From the cell containing the given text, extract its center point as (X, Y) coordinate. 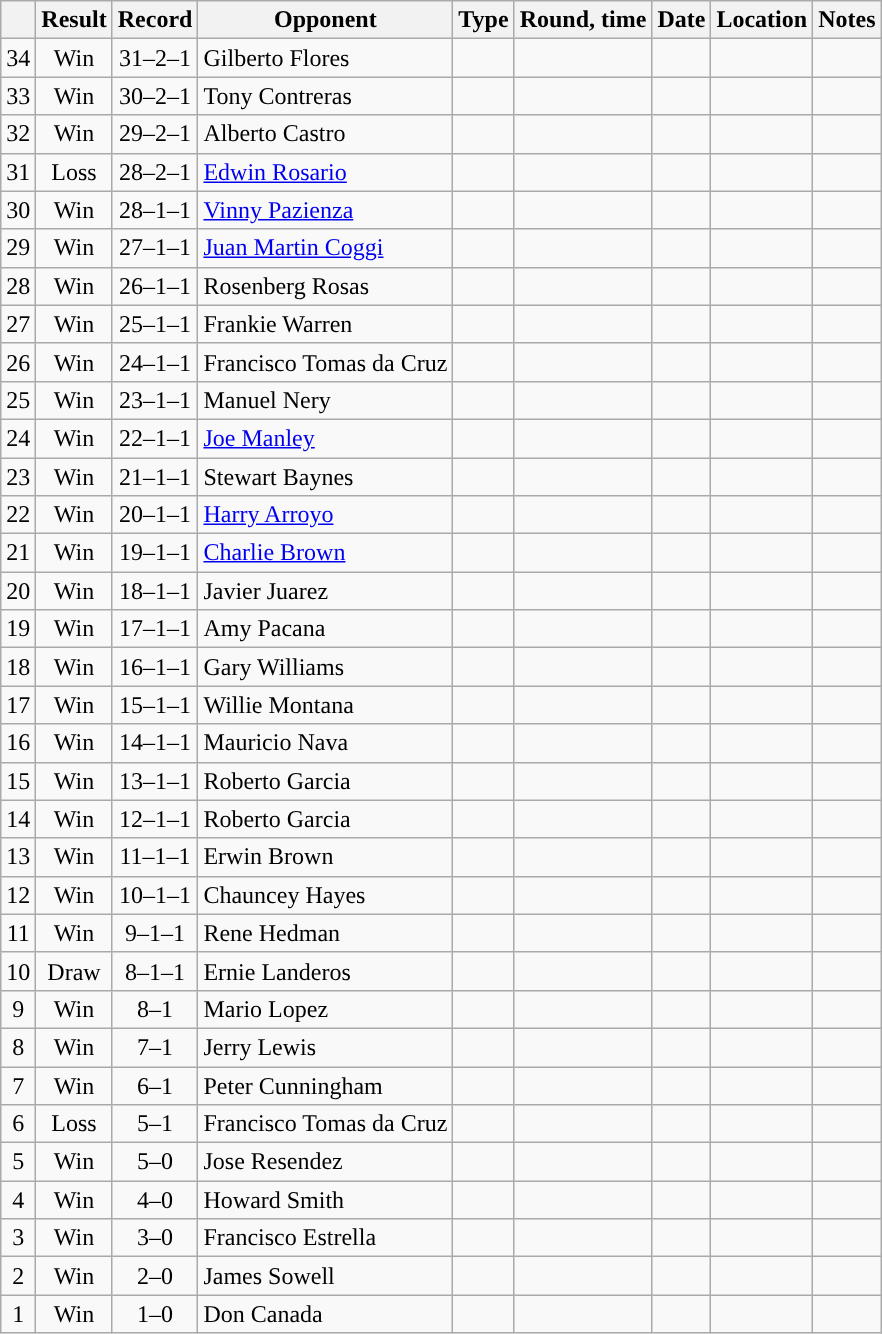
32 (18, 134)
Erwin Brown (326, 857)
9–1–1 (155, 933)
5 (18, 1162)
4–0 (155, 1200)
Joe Manley (326, 438)
Date (682, 20)
28–1–1 (155, 210)
Don Canada (326, 1314)
Result (74, 20)
Gilberto Flores (326, 58)
23 (18, 477)
12 (18, 895)
26 (18, 362)
1–0 (155, 1314)
Stewart Baynes (326, 477)
27–1–1 (155, 248)
Location (762, 20)
Gary Williams (326, 667)
21–1–1 (155, 477)
10–1–1 (155, 895)
30–2–1 (155, 96)
5–0 (155, 1162)
28 (18, 286)
30 (18, 210)
James Sowell (326, 1276)
31 (18, 172)
2–0 (155, 1276)
34 (18, 58)
Jerry Lewis (326, 1047)
21 (18, 553)
Draw (74, 971)
18 (18, 667)
26–1–1 (155, 286)
20–1–1 (155, 515)
7 (18, 1085)
Howard Smith (326, 1200)
19 (18, 629)
14–1–1 (155, 743)
7–1 (155, 1047)
3 (18, 1238)
2 (18, 1276)
5–1 (155, 1124)
Manuel Nery (326, 400)
Rosenberg Rosas (326, 286)
Willie Montana (326, 705)
19–1–1 (155, 553)
20 (18, 591)
16 (18, 743)
22 (18, 515)
9 (18, 1009)
Rene Hedman (326, 933)
Javier Juarez (326, 591)
8 (18, 1047)
Ernie Landeros (326, 971)
11 (18, 933)
Mario Lopez (326, 1009)
12–1–1 (155, 819)
Jose Resendez (326, 1162)
22–1–1 (155, 438)
Record (155, 20)
Round, time (583, 20)
6 (18, 1124)
Peter Cunningham (326, 1085)
24–1–1 (155, 362)
6–1 (155, 1085)
28–2–1 (155, 172)
27 (18, 324)
Type (484, 20)
33 (18, 96)
8–1–1 (155, 971)
16–1–1 (155, 667)
Juan Martin Coggi (326, 248)
1 (18, 1314)
15 (18, 781)
Chauncey Hayes (326, 895)
17–1–1 (155, 629)
4 (18, 1200)
25–1–1 (155, 324)
Frankie Warren (326, 324)
3–0 (155, 1238)
Francisco Estrella (326, 1238)
Opponent (326, 20)
10 (18, 971)
24 (18, 438)
Amy Pacana (326, 629)
Harry Arroyo (326, 515)
Edwin Rosario (326, 172)
18–1–1 (155, 591)
13 (18, 857)
Alberto Castro (326, 134)
13–1–1 (155, 781)
29–2–1 (155, 134)
29 (18, 248)
11–1–1 (155, 857)
Tony Contreras (326, 96)
8–1 (155, 1009)
Charlie Brown (326, 553)
Vinny Pazienza (326, 210)
23–1–1 (155, 400)
15–1–1 (155, 705)
14 (18, 819)
Mauricio Nava (326, 743)
25 (18, 400)
Notes (847, 20)
31–2–1 (155, 58)
17 (18, 705)
